Provide the (x, y) coordinate of the cell's center where the given text is located.  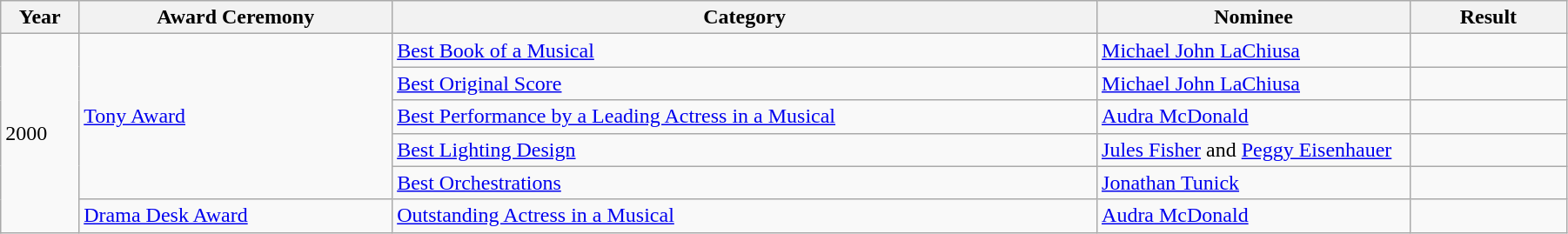
Drama Desk Award (236, 216)
2000 (40, 133)
Award Ceremony (236, 17)
Best Orchestrations (745, 183)
Outstanding Actress in a Musical (745, 216)
Result (1488, 17)
Tony Award (236, 117)
Year (40, 17)
Best Lighting Design (745, 150)
Nominee (1254, 17)
Category (745, 17)
Jules Fisher and Peggy Eisenhauer (1254, 150)
Best Performance by a Leading Actress in a Musical (745, 117)
Best Original Score (745, 84)
Jonathan Tunick (1254, 183)
Best Book of a Musical (745, 50)
